Extract the [X, Y] coordinate from the center of the cell holding the provided text.  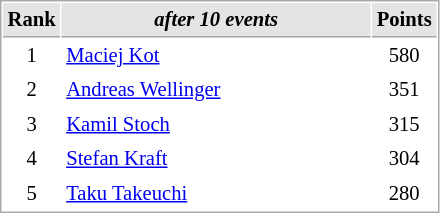
580 [404, 56]
315 [404, 124]
351 [404, 90]
5 [32, 194]
Andreas Wellinger [216, 90]
2 [32, 90]
1 [32, 56]
4 [32, 158]
280 [404, 194]
Kamil Stoch [216, 124]
3 [32, 124]
Taku Takeuchi [216, 194]
304 [404, 158]
after 10 events [216, 20]
Rank [32, 20]
Points [404, 20]
Maciej Kot [216, 56]
Stefan Kraft [216, 158]
